Pinpoint the cell where the given text exists, returning its [X, Y] midpoint coordinate. 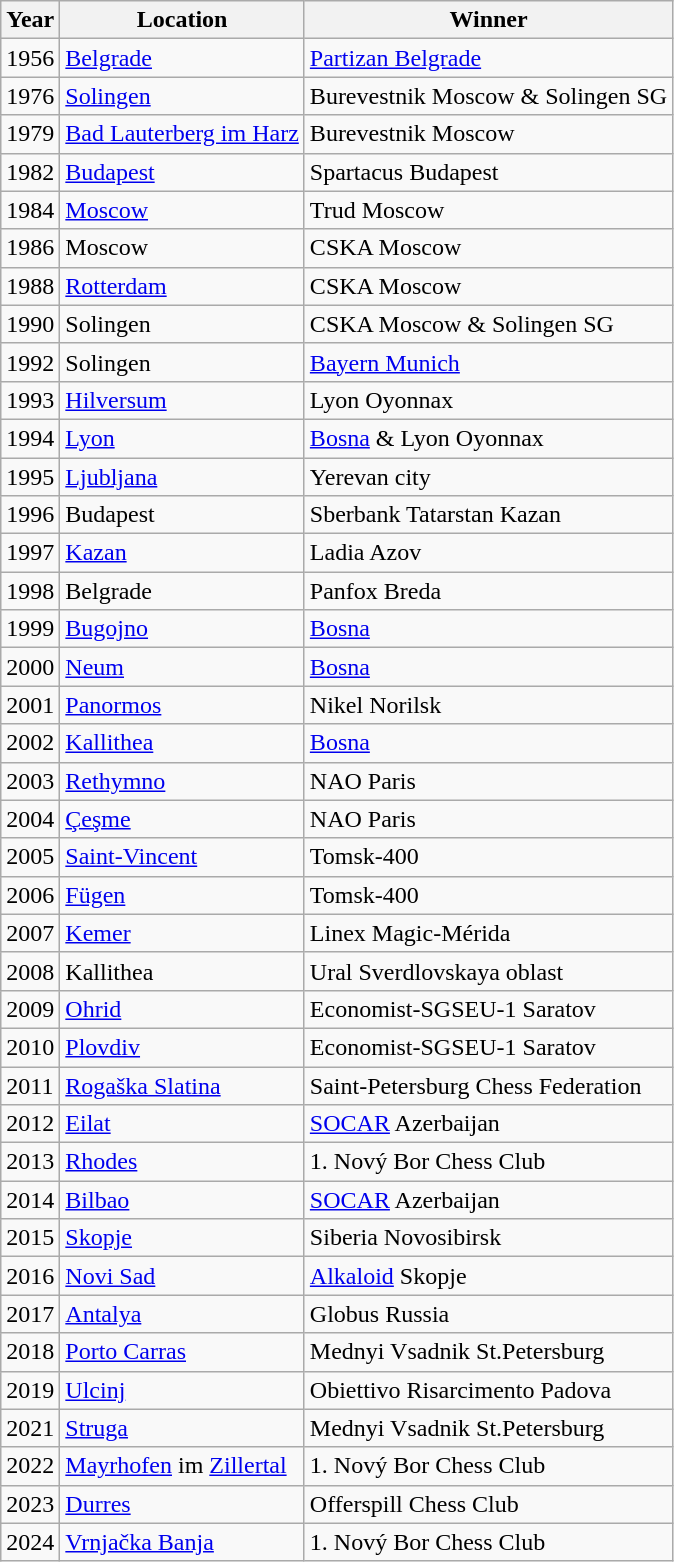
2002 [30, 743]
Kemer [182, 933]
Rotterdam [182, 286]
2018 [30, 1352]
Bad Lauterberg im Harz [182, 134]
Plovdiv [182, 1047]
2017 [30, 1314]
Fügen [182, 895]
Mayrhofen im Zillertal [182, 1466]
Saint-Petersburg Chess Federation [488, 1085]
Lyon [182, 438]
1956 [30, 58]
Vrnjačka Banja [182, 1542]
2005 [30, 857]
Sberbank Tatarstan Kazan [488, 515]
Panfox Breda [488, 591]
Çeşme [182, 819]
Durres [182, 1504]
2007 [30, 933]
2000 [30, 667]
Linex Magic-Mérida [488, 933]
Location [182, 20]
2001 [30, 705]
2024 [30, 1542]
Obiettivo Risarcimento Padova [488, 1390]
Rogaška Slatina [182, 1085]
2023 [30, 1504]
1990 [30, 324]
Ural Sverdlovskaya oblast [488, 971]
1984 [30, 210]
2013 [30, 1162]
Novi Sad [182, 1276]
Saint-Vincent [182, 857]
Ladia Azov [488, 553]
Year [30, 20]
Skopje [182, 1238]
2008 [30, 971]
2021 [30, 1428]
Ohrid [182, 1009]
1992 [30, 362]
Spartacus Budapest [488, 172]
Neum [182, 667]
1986 [30, 248]
2022 [30, 1466]
Winner [488, 20]
2019 [30, 1390]
Nikel Norilsk [488, 705]
Offerspill Chess Club [488, 1504]
Kazan [182, 553]
Rhodes [182, 1162]
1995 [30, 477]
Porto Carras [182, 1352]
Ulcinj [182, 1390]
Burevestnik Moscow [488, 134]
1979 [30, 134]
2003 [30, 781]
Ljubljana [182, 477]
Rethymno [182, 781]
2010 [30, 1047]
Eilat [182, 1124]
Bayern Munich [488, 362]
2015 [30, 1238]
1988 [30, 286]
1999 [30, 629]
Trud Moscow [488, 210]
Globus Russia [488, 1314]
Panormos [182, 705]
Bosna & Lyon Oyonnax [488, 438]
Antalya [182, 1314]
Bilbao [182, 1200]
1976 [30, 96]
Yerevan city [488, 477]
Hilversum [182, 400]
2016 [30, 1276]
Siberia Novosibirsk [488, 1238]
Struga [182, 1428]
2014 [30, 1200]
1997 [30, 553]
2011 [30, 1085]
CSKA Moscow & Solingen SG [488, 324]
Bugojno [182, 629]
2012 [30, 1124]
Partizan Belgrade [488, 58]
Alkaloid Skopje [488, 1276]
Lyon Oyonnax [488, 400]
1993 [30, 400]
2009 [30, 1009]
1998 [30, 591]
Burevestnik Moscow & Solingen SG [488, 96]
1982 [30, 172]
2006 [30, 895]
1996 [30, 515]
2004 [30, 819]
1994 [30, 438]
